From the cell containing the given text, extract its center point as [x, y] coordinate. 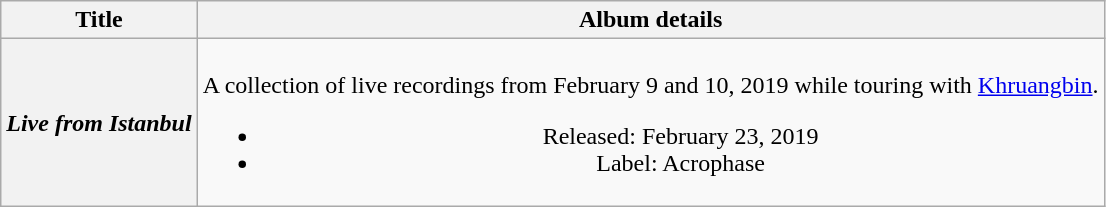
Album details [650, 20]
Title [99, 20]
Live from Istanbul [99, 122]
A collection of live recordings from February 9 and 10, 2019 while touring with Khruangbin.Released: February 23, 2019Label: Acrophase [650, 122]
